Return (X, Y) of the center of cell containing provided text 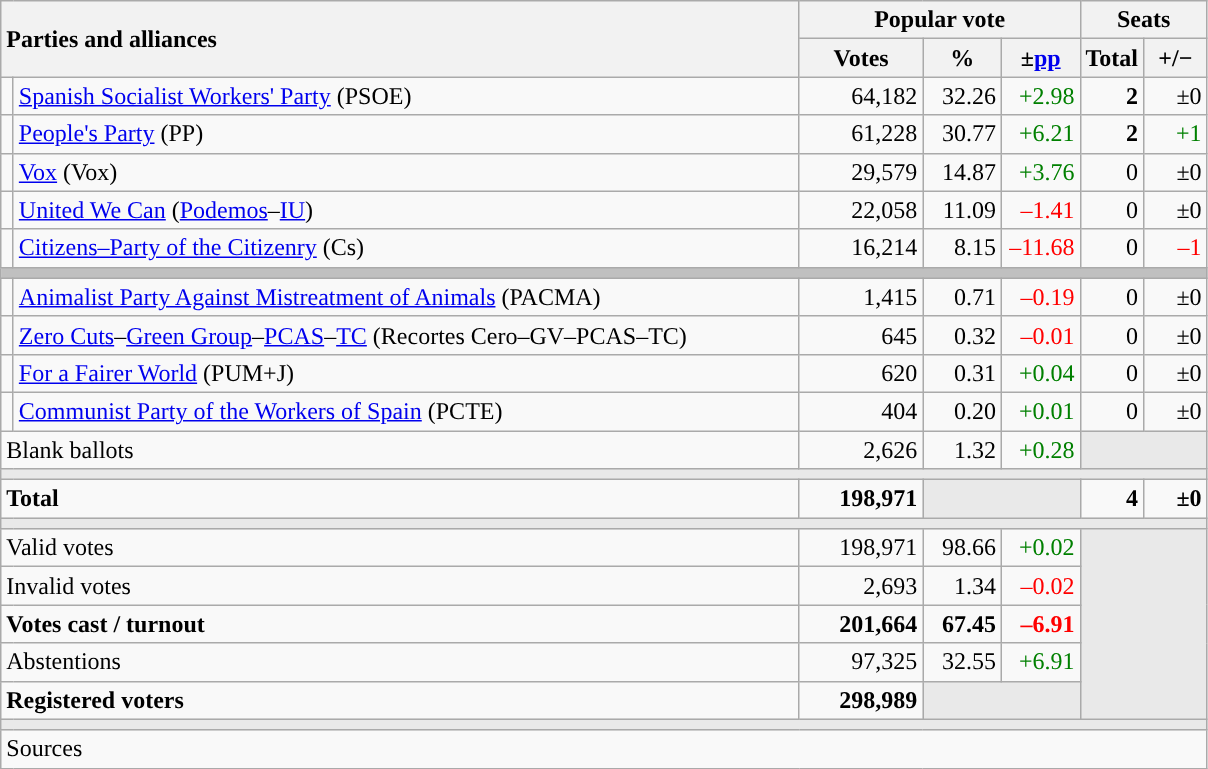
Seats (1144, 20)
–11.68 (1040, 248)
4 (1112, 499)
Vox (Vox) (406, 172)
2,693 (861, 586)
Votes cast / turnout (400, 624)
–1 (1176, 248)
–6.91 (1040, 624)
–0.02 (1040, 586)
Sources (604, 749)
16,214 (861, 248)
Spanish Socialist Workers' Party (PSOE) (406, 96)
Parties and alliances (400, 39)
97,325 (861, 662)
0.31 (962, 373)
–0.19 (1040, 297)
United We Can (Podemos–IU) (406, 210)
% (962, 58)
1,415 (861, 297)
8.15 (962, 248)
30.77 (962, 134)
32.55 (962, 662)
0.20 (962, 411)
32.26 (962, 96)
–0.01 (1040, 335)
2,626 (861, 449)
+6.21 (1040, 134)
+0.28 (1040, 449)
11.09 (962, 210)
–1.41 (1040, 210)
Blank ballots (400, 449)
67.45 (962, 624)
+0.02 (1040, 548)
98.66 (962, 548)
Votes (861, 58)
Invalid votes (400, 586)
Registered voters (400, 700)
61,228 (861, 134)
Valid votes (400, 548)
+6.91 (1040, 662)
0.32 (962, 335)
Citizens–Party of the Citizenry (Cs) (406, 248)
645 (861, 335)
Communist Party of the Workers of Spain (PCTE) (406, 411)
298,989 (861, 700)
+2.98 (1040, 96)
1.34 (962, 586)
+1 (1176, 134)
+3.76 (1040, 172)
+0.04 (1040, 373)
201,664 (861, 624)
Animalist Party Against Mistreatment of Animals (PACMA) (406, 297)
14.87 (962, 172)
29,579 (861, 172)
±pp (1040, 58)
64,182 (861, 96)
Popular vote (940, 20)
22,058 (861, 210)
+/− (1176, 58)
People's Party (PP) (406, 134)
Zero Cuts–Green Group–PCAS–TC (Recortes Cero–GV–PCAS–TC) (406, 335)
0.71 (962, 297)
Abstentions (400, 662)
+0.01 (1040, 411)
620 (861, 373)
1.32 (962, 449)
404 (861, 411)
For a Fairer World (PUM+J) (406, 373)
